Output the [x, y] coordinate of the center of the cell containing the given text.  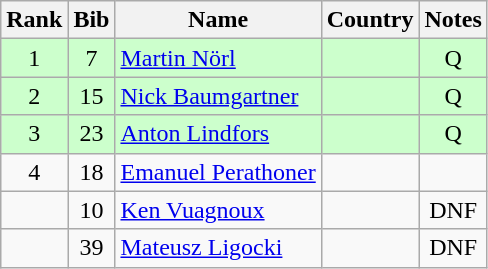
1 [34, 58]
10 [92, 210]
Nick Baumgartner [218, 96]
18 [92, 172]
Notes [453, 20]
Country [370, 20]
Name [218, 20]
3 [34, 134]
Emanuel Perathoner [218, 172]
7 [92, 58]
2 [34, 96]
39 [92, 248]
23 [92, 134]
Anton Lindfors [218, 134]
Ken Vuagnoux [218, 210]
Bib [92, 20]
15 [92, 96]
Martin Nörl [218, 58]
Mateusz Ligocki [218, 248]
4 [34, 172]
Rank [34, 20]
